Return the (x, y) coordinate for the center point of the cell that contains the specified text.  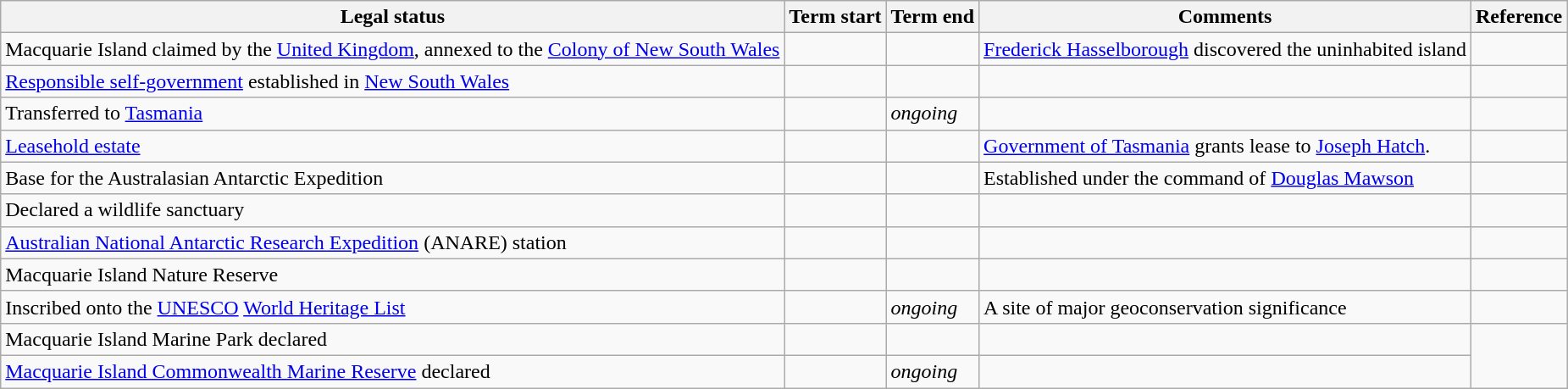
Established under the command of Douglas Mawson (1225, 178)
Frederick Hasselborough discovered the uninhabited island (1225, 49)
Term end (933, 17)
Australian National Antarctic Research Expedition (ANARE) station (393, 242)
Macquarie Island claimed by the United Kingdom, annexed to the Colony of New South Wales (393, 49)
Legal status (393, 17)
Reference (1520, 17)
Macquarie Island Nature Reserve (393, 275)
Government of Tasmania grants lease to Joseph Hatch. (1225, 146)
Comments (1225, 17)
Responsible self-government established in New South Wales (393, 81)
Macquarie Island Commonwealth Marine Reserve declared (393, 371)
Inscribed onto the UNESCO World Heritage List (393, 307)
Base for the Australasian Antarctic Expedition (393, 178)
Transferred to Tasmania (393, 114)
Leasehold estate (393, 146)
A site of major geoconservation significance (1225, 307)
Declared a wildlife sanctuary (393, 210)
Term start (835, 17)
Macquarie Island Marine Park declared (393, 339)
